Detect which cell encompasses the target text, then output its [x, y] center coordinate. 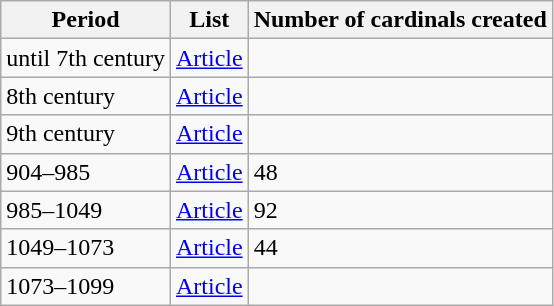
Period [86, 20]
9th century [86, 134]
1073–1099 [86, 286]
List [209, 20]
Number of cardinals created [400, 20]
92 [400, 210]
8th century [86, 96]
904–985 [86, 172]
48 [400, 172]
985–1049 [86, 210]
1049–1073 [86, 248]
until 7th century [86, 58]
44 [400, 248]
